From the cell containing the given text, extract its center point as (x, y) coordinate. 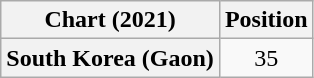
35 (266, 58)
Chart (2021) (110, 20)
Position (266, 20)
South Korea (Gaon) (110, 58)
